From the cell containing the given text, extract its center point as [x, y] coordinate. 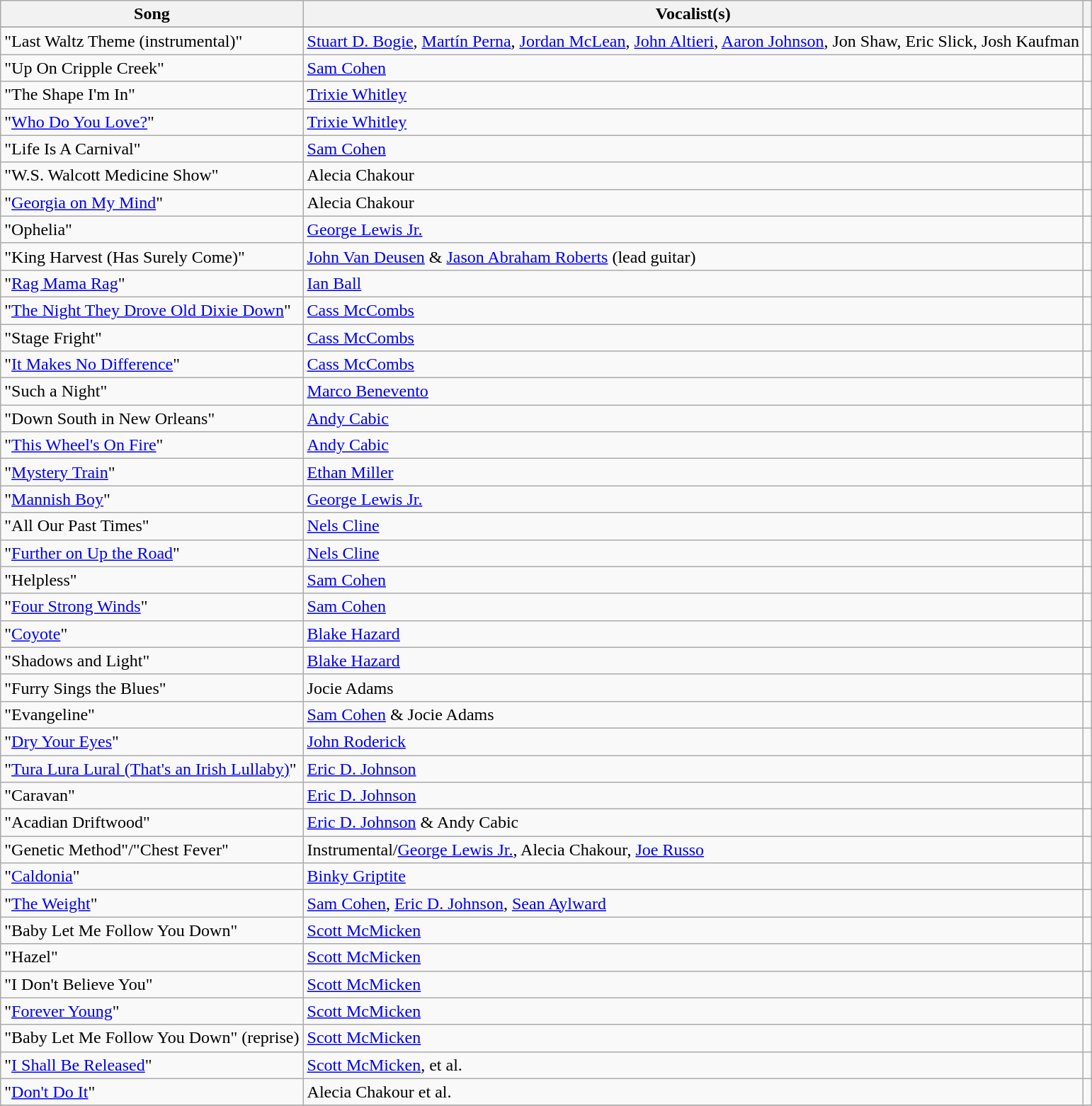
Binky Griptite [693, 877]
"Shadows and Light" [152, 661]
"The Night They Drove Old Dixie Down" [152, 310]
"Helpless" [152, 580]
"Dry Your Eyes" [152, 741]
"Mannish Boy" [152, 499]
Stuart D. Bogie, Martín Perna, Jordan McLean, John Altieri, Aaron Johnson, Jon Shaw, Eric Slick, Josh Kaufman [693, 41]
Eric D. Johnson & Andy Cabic [693, 823]
Jocie Adams [693, 688]
"W.S. Walcott Medicine Show" [152, 176]
"King Harvest (Has Surely Come)" [152, 256]
"The Weight" [152, 903]
Ian Ball [693, 283]
"Evangeline" [152, 714]
"Last Waltz Theme (instrumental)" [152, 41]
"Mystery Train" [152, 472]
"Forever Young" [152, 1011]
Song [152, 14]
"Tura Lura Lural (That's an Irish Lullaby)" [152, 768]
"It Makes No Difference" [152, 365]
"Down South in New Orleans" [152, 418]
"I Shall Be Released" [152, 1065]
John Roderick [693, 741]
"All Our Past Times" [152, 526]
"Baby Let Me Follow You Down" (reprise) [152, 1038]
"Furry Sings the Blues" [152, 688]
"Rag Mama Rag" [152, 283]
"Life Is A Carnival" [152, 149]
"Baby Let Me Follow You Down" [152, 930]
"Georgia on My Mind" [152, 203]
"Caravan" [152, 796]
Alecia Chakour et al. [693, 1092]
"Caldonia" [152, 877]
"Hazel" [152, 957]
Sam Cohen, Eric D. Johnson, Sean Aylward [693, 903]
"Don't Do It" [152, 1092]
Instrumental/George Lewis Jr., Alecia Chakour, Joe Russo [693, 850]
Sam Cohen & Jocie Adams [693, 714]
"This Wheel's On Fire" [152, 445]
"Genetic Method"/"Chest Fever" [152, 850]
"Further on Up the Road" [152, 553]
Marco Benevento [693, 392]
John Van Deusen & Jason Abraham Roberts (lead guitar) [693, 256]
"Acadian Driftwood" [152, 823]
"Ophelia" [152, 229]
"Four Strong Winds" [152, 607]
"Up On Cripple Creek" [152, 68]
Vocalist(s) [693, 14]
"Who Do You Love?" [152, 122]
"I Don't Believe You" [152, 984]
"Such a Night" [152, 392]
"Stage Fright" [152, 338]
"Coyote" [152, 634]
Ethan Miller [693, 472]
"The Shape I'm In" [152, 95]
Scott McMicken, et al. [693, 1065]
